Identify which cell holds the provided text, then report its [x, y] central coordinate. 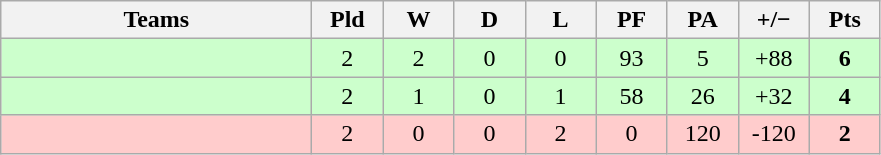
26 [702, 96]
W [418, 20]
+88 [774, 58]
PF [632, 20]
+32 [774, 96]
-120 [774, 134]
5 [702, 58]
Pld [348, 20]
120 [702, 134]
6 [844, 58]
+/− [774, 20]
58 [632, 96]
4 [844, 96]
L [560, 20]
Teams [156, 20]
PA [702, 20]
Pts [844, 20]
D [490, 20]
93 [632, 58]
